Provide the [X, Y] coordinate of the cell's center where the given text is located.  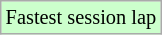
Fastest session lap [81, 17]
